Return (X, Y) of the center of cell containing provided text 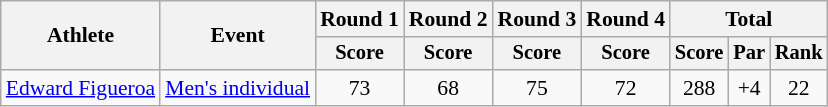
288 (699, 88)
Total (749, 19)
Round 2 (448, 19)
75 (538, 88)
Round 4 (626, 19)
Par (749, 54)
Athlete (80, 36)
22 (799, 88)
Edward Figueroa (80, 88)
72 (626, 88)
Rank (799, 54)
Round 1 (360, 19)
Event (238, 36)
68 (448, 88)
Men's individual (238, 88)
+4 (749, 88)
Round 3 (538, 19)
73 (360, 88)
